Search for the cell housing the specified text and yield its (x, y) center coordinate. 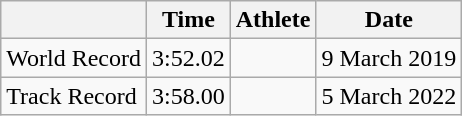
3:52.02 (189, 58)
5 March 2022 (389, 96)
3:58.00 (189, 96)
Time (189, 20)
Track Record (74, 96)
World Record (74, 58)
Date (389, 20)
9 March 2019 (389, 58)
Athlete (273, 20)
